Output the [X, Y] coordinate of the center of the cell containing the given text.  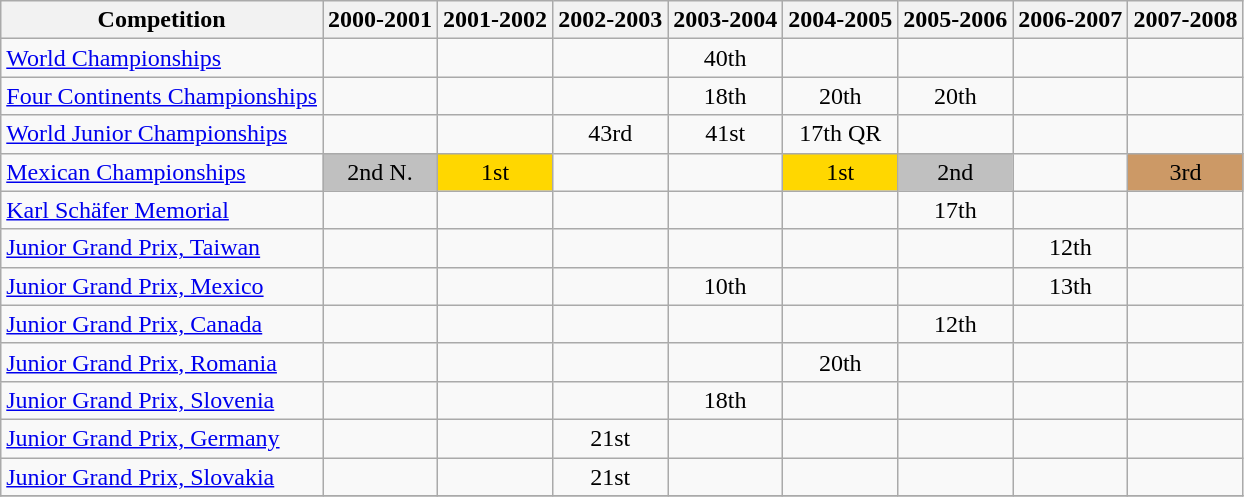
Junior Grand Prix, Slovakia [162, 477]
2nd [956, 172]
World Championships [162, 58]
2005-2006 [956, 20]
2007-2008 [1186, 20]
2004-2005 [840, 20]
2002-2003 [610, 20]
13th [1070, 286]
Junior Grand Prix, Slovenia [162, 400]
17th [956, 210]
40th [726, 58]
Competition [162, 20]
Karl Schäfer Memorial [162, 210]
Junior Grand Prix, Germany [162, 438]
2001-2002 [496, 20]
Junior Grand Prix, Mexico [162, 286]
World Junior Championships [162, 134]
43rd [610, 134]
Junior Grand Prix, Romania [162, 362]
17th QR [840, 134]
Junior Grand Prix, Taiwan [162, 248]
Four Continents Championships [162, 96]
2006-2007 [1070, 20]
Mexican Championships [162, 172]
41st [726, 134]
10th [726, 286]
2003-2004 [726, 20]
3rd [1186, 172]
2000-2001 [380, 20]
Junior Grand Prix, Canada [162, 324]
2nd N. [380, 172]
